Output the (x, y) coordinate of the center of the cell containing the given text.  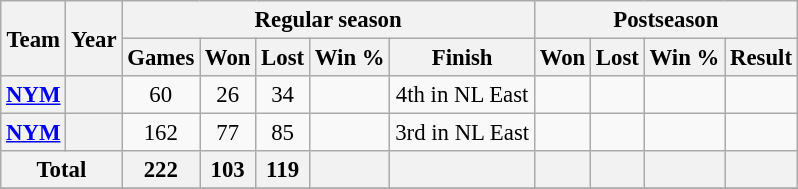
26 (228, 95)
60 (161, 95)
Finish (462, 58)
Year (94, 38)
103 (228, 170)
Games (161, 58)
Team (34, 38)
Regular season (328, 20)
3rd in NL East (462, 133)
Result (762, 58)
34 (283, 95)
4th in NL East (462, 95)
222 (161, 170)
Postseason (666, 20)
85 (283, 133)
77 (228, 133)
162 (161, 133)
Total (62, 170)
119 (283, 170)
